Detect which cell encompasses the target text, then output its (x, y) center coordinate. 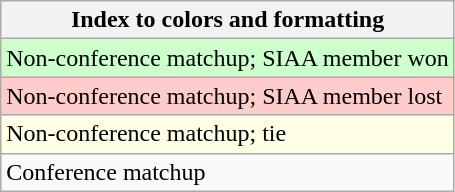
Non-conference matchup; SIAA member lost (228, 96)
Conference matchup (228, 172)
Non-conference matchup; SIAA member won (228, 58)
Non-conference matchup; tie (228, 134)
Index to colors and formatting (228, 20)
